Pinpoint the cell where the given text exists, returning its [x, y] midpoint coordinate. 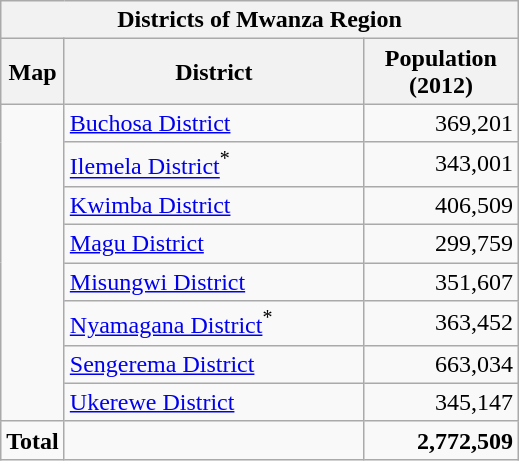
Kwimba District [214, 205]
406,509 [440, 205]
369,201 [440, 123]
363,452 [440, 324]
Population(2012) [440, 72]
Misungwi District [214, 282]
299,759 [440, 244]
Buchosa District [214, 123]
Ukerewe District [214, 402]
Nyamagana District* [214, 324]
Ilemela District* [214, 164]
663,034 [440, 364]
Map [33, 72]
Districts of Mwanza Region [260, 20]
351,607 [440, 282]
345,147 [440, 402]
Magu District [214, 244]
343,001 [440, 164]
District [214, 72]
2,772,509 [440, 440]
Total [33, 440]
Sengerema District [214, 364]
